Pinpoint the cell where the given text exists, returning its [X, Y] midpoint coordinate. 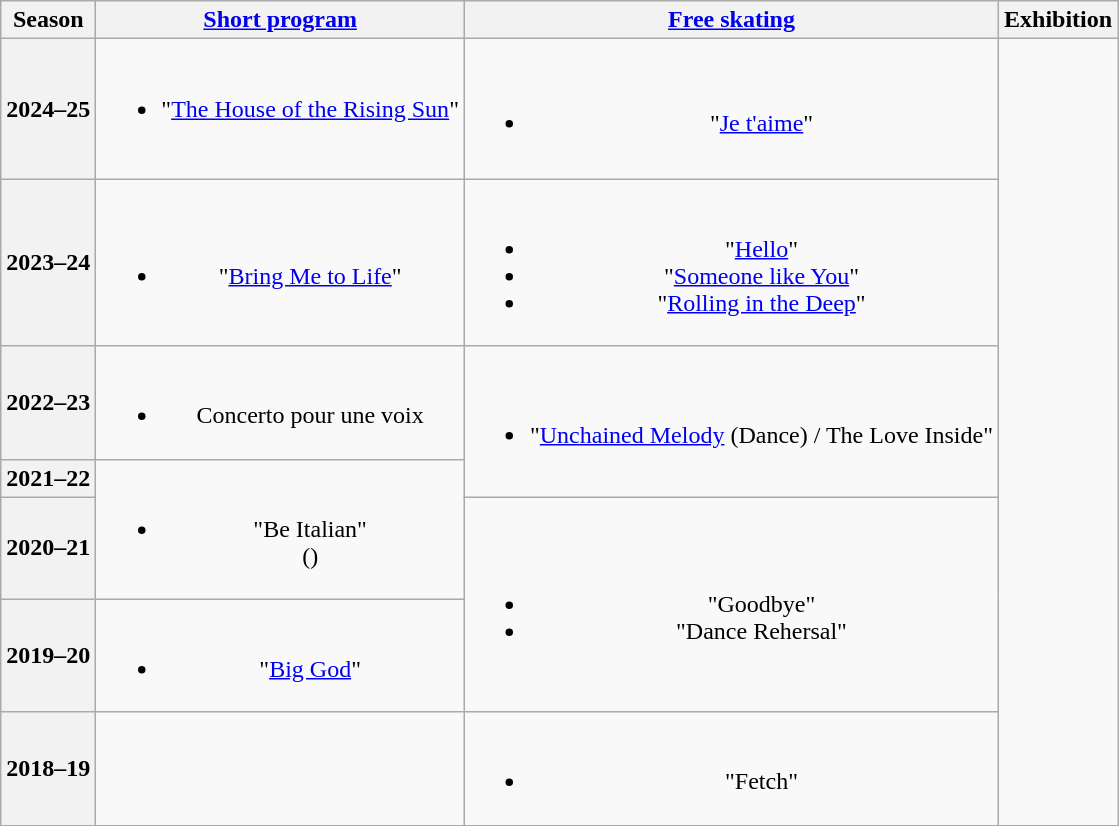
"Fetch" [731, 768]
"Be Italian"() [280, 529]
"Je t'aime" [731, 109]
"Hello""Someone like You""Rolling in the Deep" [731, 262]
"The House of the Rising Sun" [280, 109]
2023–24 [48, 262]
2020–21 [48, 548]
2019–20 [48, 656]
2022–23 [48, 402]
Free skating [731, 20]
Season [48, 20]
2024–25 [48, 109]
"Big God" [280, 656]
"Goodbye""Dance Rehersal" [731, 604]
2021–22 [48, 478]
Concerto pour une voix [280, 402]
"Bring Me to Life" [280, 262]
Short program [280, 20]
"Unchained Melody (Dance) / The Love Inside" [731, 422]
2018–19 [48, 768]
Exhibition [1058, 20]
